Output the [x, y] coordinate of the center of the cell containing the given text.  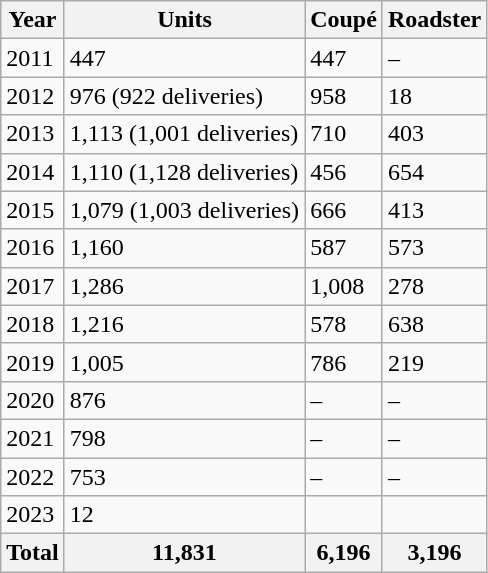
11,831 [184, 553]
638 [434, 324]
1,005 [184, 362]
Year [33, 20]
710 [344, 134]
2012 [33, 96]
18 [434, 96]
587 [344, 248]
1,110 (1,128 deliveries) [184, 172]
753 [184, 477]
2016 [33, 248]
1,216 [184, 324]
958 [344, 96]
2022 [33, 477]
2021 [33, 438]
219 [434, 362]
2020 [33, 400]
573 [434, 248]
Roadster [434, 20]
2023 [33, 515]
2015 [33, 210]
Units [184, 20]
6,196 [344, 553]
578 [344, 324]
413 [434, 210]
1,079 (1,003 deliveries) [184, 210]
786 [344, 362]
Total [33, 553]
666 [344, 210]
3,196 [434, 553]
1,113 (1,001 deliveries) [184, 134]
2019 [33, 362]
456 [344, 172]
2014 [33, 172]
12 [184, 515]
403 [434, 134]
1,008 [344, 286]
278 [434, 286]
798 [184, 438]
2011 [33, 58]
2013 [33, 134]
1,160 [184, 248]
2018 [33, 324]
2017 [33, 286]
976 (922 deliveries) [184, 96]
654 [434, 172]
876 [184, 400]
Coupé [344, 20]
1,286 [184, 286]
